Identify which cell holds the provided text, then report its (x, y) central coordinate. 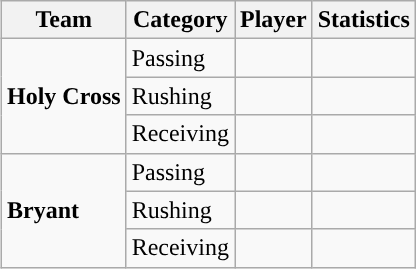
Bryant (64, 210)
Player (273, 20)
Category (180, 20)
Statistics (364, 20)
Team (64, 20)
Holy Cross (64, 96)
